Capture the cell that displays the provided text and extract its [x, y] central coordinate. 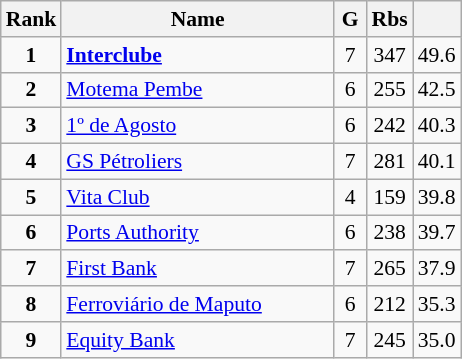
5 [32, 197]
Rbs [390, 19]
39.8 [437, 197]
35.0 [437, 340]
39.7 [437, 233]
Name [198, 19]
242 [390, 126]
3 [32, 126]
49.6 [437, 55]
G [350, 19]
1 [32, 55]
2 [32, 90]
8 [32, 304]
281 [390, 162]
Rank [32, 19]
40.3 [437, 126]
212 [390, 304]
1º de Agosto [198, 126]
35.3 [437, 304]
40.1 [437, 162]
245 [390, 340]
42.5 [437, 90]
255 [390, 90]
First Bank [198, 269]
Equity Bank [198, 340]
238 [390, 233]
Vita Club [198, 197]
Interclube [198, 55]
9 [32, 340]
37.9 [437, 269]
Ports Authority [198, 233]
Ferroviário de Maputo [198, 304]
Motema Pembe [198, 90]
GS Pétroliers [198, 162]
347 [390, 55]
265 [390, 269]
159 [390, 197]
